Find where the given text appears and provide that cell's center as [x, y] coordinate. 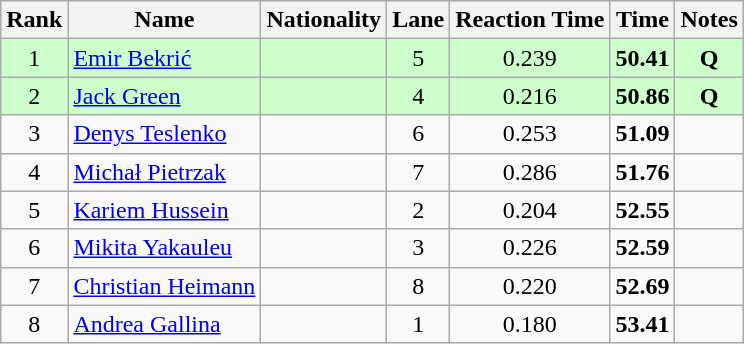
52.55 [642, 210]
Nationality [324, 20]
0.204 [530, 210]
0.226 [530, 248]
Mikita Yakauleu [164, 248]
Denys Teslenko [164, 134]
53.41 [642, 324]
Jack Green [164, 96]
Notes [709, 20]
0.239 [530, 58]
Reaction Time [530, 20]
Michał Pietrzak [164, 172]
0.216 [530, 96]
Kariem Hussein [164, 210]
Lane [418, 20]
Rank [34, 20]
Time [642, 20]
51.76 [642, 172]
52.59 [642, 248]
0.180 [530, 324]
50.86 [642, 96]
Emir Bekrić [164, 58]
Andrea Gallina [164, 324]
52.69 [642, 286]
51.09 [642, 134]
Name [164, 20]
Christian Heimann [164, 286]
0.220 [530, 286]
50.41 [642, 58]
0.253 [530, 134]
0.286 [530, 172]
